Return (x, y) of the center of cell containing provided text 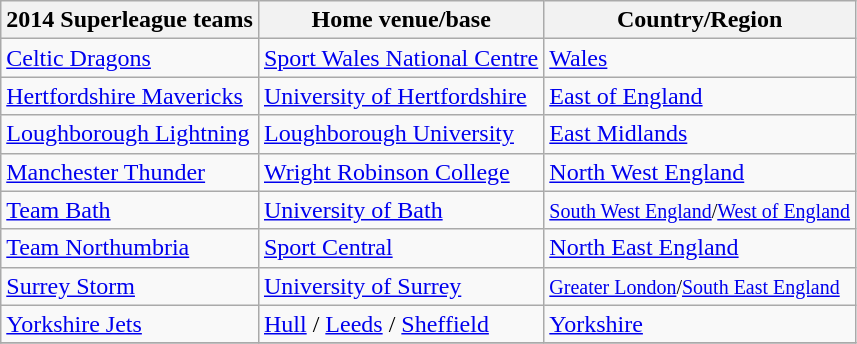
University of Hertfordshire (400, 96)
University of Bath (400, 210)
East Midlands (700, 134)
Country/Region (700, 20)
Celtic Dragons (130, 58)
Home venue/base (400, 20)
Hertfordshire Mavericks (130, 96)
Team Bath (130, 210)
Yorkshire (700, 324)
Loughborough University (400, 134)
University of Surrey (400, 286)
Sport Wales National Centre (400, 58)
Sport Central (400, 248)
Hull / Leeds / Sheffield (400, 324)
Wright Robinson College (400, 172)
East of England (700, 96)
Yorkshire Jets (130, 324)
Surrey Storm (130, 286)
Greater London/South East England (700, 286)
South West England/West of England (700, 210)
Manchester Thunder (130, 172)
2014 Superleague teams (130, 20)
North East England (700, 248)
Wales (700, 58)
Team Northumbria (130, 248)
Loughborough Lightning (130, 134)
North West England (700, 172)
